Identify which cell holds the provided text, then report its (x, y) central coordinate. 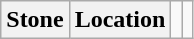
Stone (35, 20)
Location (120, 20)
